Pinpoint the cell where the given text exists, returning its [x, y] midpoint coordinate. 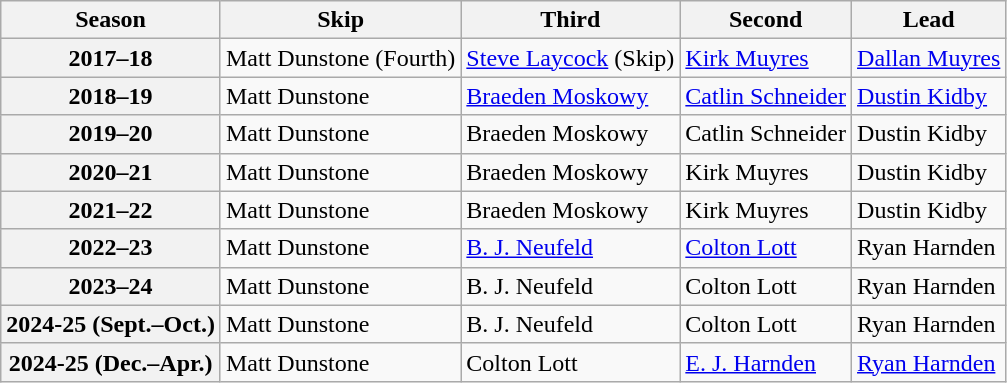
Skip [340, 20]
Second [766, 20]
2022–23 [111, 248]
2019–20 [111, 134]
2024-25 (Dec.–Apr.) [111, 362]
E. J. Harnden [766, 362]
Matt Dunstone (Fourth) [340, 58]
Dallan Muyres [929, 58]
2020–21 [111, 172]
Lead [929, 20]
Steve Laycock (Skip) [570, 58]
2017–18 [111, 58]
Season [111, 20]
2021–22 [111, 210]
Third [570, 20]
2018–19 [111, 96]
2023–24 [111, 286]
2024-25 (Sept.–Oct.) [111, 324]
